Capture the cell that displays the provided text and extract its [X, Y] central coordinate. 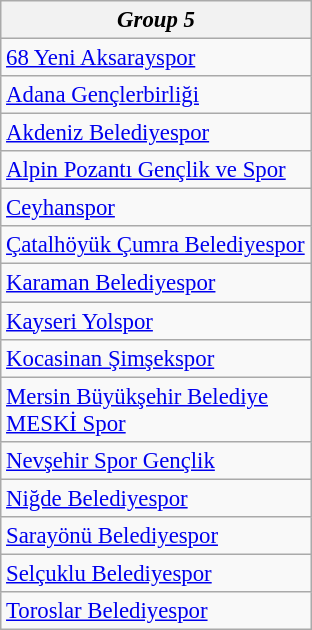
Niğde Belediyespor [156, 498]
Ceyhanspor [156, 208]
Akdeniz Belediyespor [156, 133]
Selçuklu Belediyespor [156, 573]
Toroslar Belediyespor [156, 611]
Adana Gençlerbirliği [156, 95]
Sarayönü Belediyespor [156, 536]
Nevşehir Spor Gençlik [156, 460]
Kayseri Yolspor [156, 321]
Mersin Büyükşehir Belediye MESKİ Spor [156, 410]
Karaman Belediyespor [156, 283]
Group 5 [156, 20]
Alpin Pozantı Gençlik ve Spor [156, 170]
Kocasinan Şimşekspor [156, 358]
Çatalhöyük Çumra Belediyespor [156, 245]
68 Yeni Aksarayspor [156, 58]
